Identify which cell holds the provided text, then report its [x, y] central coordinate. 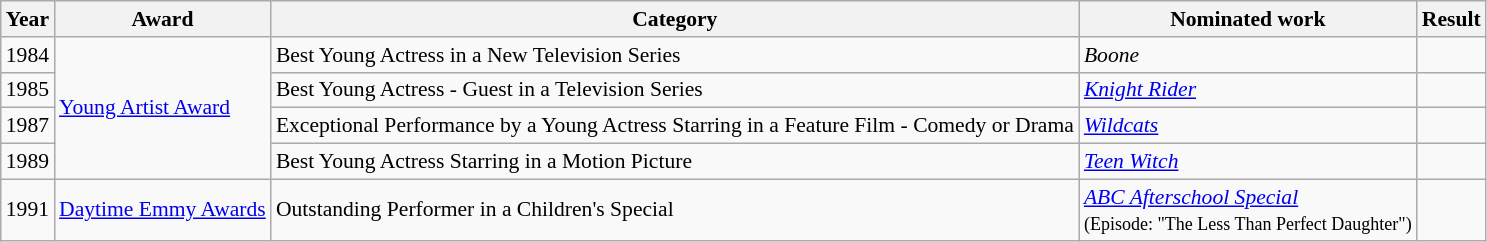
Daytime Emmy Awards [162, 210]
Result [1452, 19]
Category [675, 19]
Boone [1248, 55]
Best Young Actress in a New Television Series [675, 55]
Wildcats [1248, 126]
Knight Rider [1248, 90]
Nominated work [1248, 19]
1985 [28, 90]
1984 [28, 55]
Best Young Actress Starring in a Motion Picture [675, 162]
Award [162, 19]
Young Artist Award [162, 108]
Outstanding Performer in a Children's Special [675, 210]
ABC Afterschool Special(Episode: "The Less Than Perfect Daughter") [1248, 210]
Year [28, 19]
1991 [28, 210]
1989 [28, 162]
Best Young Actress - Guest in a Television Series [675, 90]
1987 [28, 126]
Exceptional Performance by a Young Actress Starring in a Feature Film - Comedy or Drama [675, 126]
Teen Witch [1248, 162]
